From the cell containing the given text, extract its center point as (x, y) coordinate. 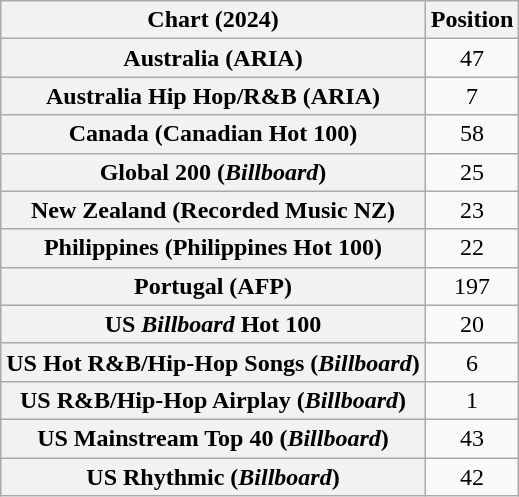
US Billboard Hot 100 (213, 324)
US Rhythmic (Billboard) (213, 477)
43 (472, 438)
US Hot R&B/Hip-Hop Songs (Billboard) (213, 362)
58 (472, 134)
Canada (Canadian Hot 100) (213, 134)
7 (472, 96)
197 (472, 286)
23 (472, 210)
Australia Hip Hop/R&B (ARIA) (213, 96)
47 (472, 58)
22 (472, 248)
Chart (2024) (213, 20)
US R&B/Hip-Hop Airplay (Billboard) (213, 400)
25 (472, 172)
Position (472, 20)
1 (472, 400)
Australia (ARIA) (213, 58)
New Zealand (Recorded Music NZ) (213, 210)
Philippines (Philippines Hot 100) (213, 248)
Portugal (AFP) (213, 286)
Global 200 (Billboard) (213, 172)
42 (472, 477)
US Mainstream Top 40 (Billboard) (213, 438)
20 (472, 324)
6 (472, 362)
